Search for the cell housing the specified text and yield its [x, y] center coordinate. 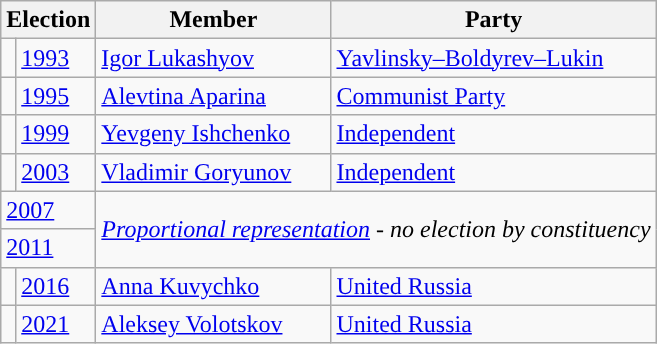
2007 [48, 210]
Communist Party [494, 96]
Yavlinsky–Boldyrev–Lukin [494, 58]
2003 [56, 172]
Yevgeny Ishchenko [214, 134]
2011 [48, 248]
1995 [56, 96]
Member [214, 20]
Election [48, 20]
2021 [56, 324]
1999 [56, 134]
Alevtina Aparina [214, 96]
Proportional representation - no election by constituency [376, 229]
2016 [56, 286]
Igor Lukashyov [214, 58]
Vladimir Goryunov [214, 172]
Party [494, 20]
Anna Kuvychko [214, 286]
Aleksey Volotskov [214, 324]
1993 [56, 58]
